Extract the (x, y) coordinate from the center of the cell holding the provided text.  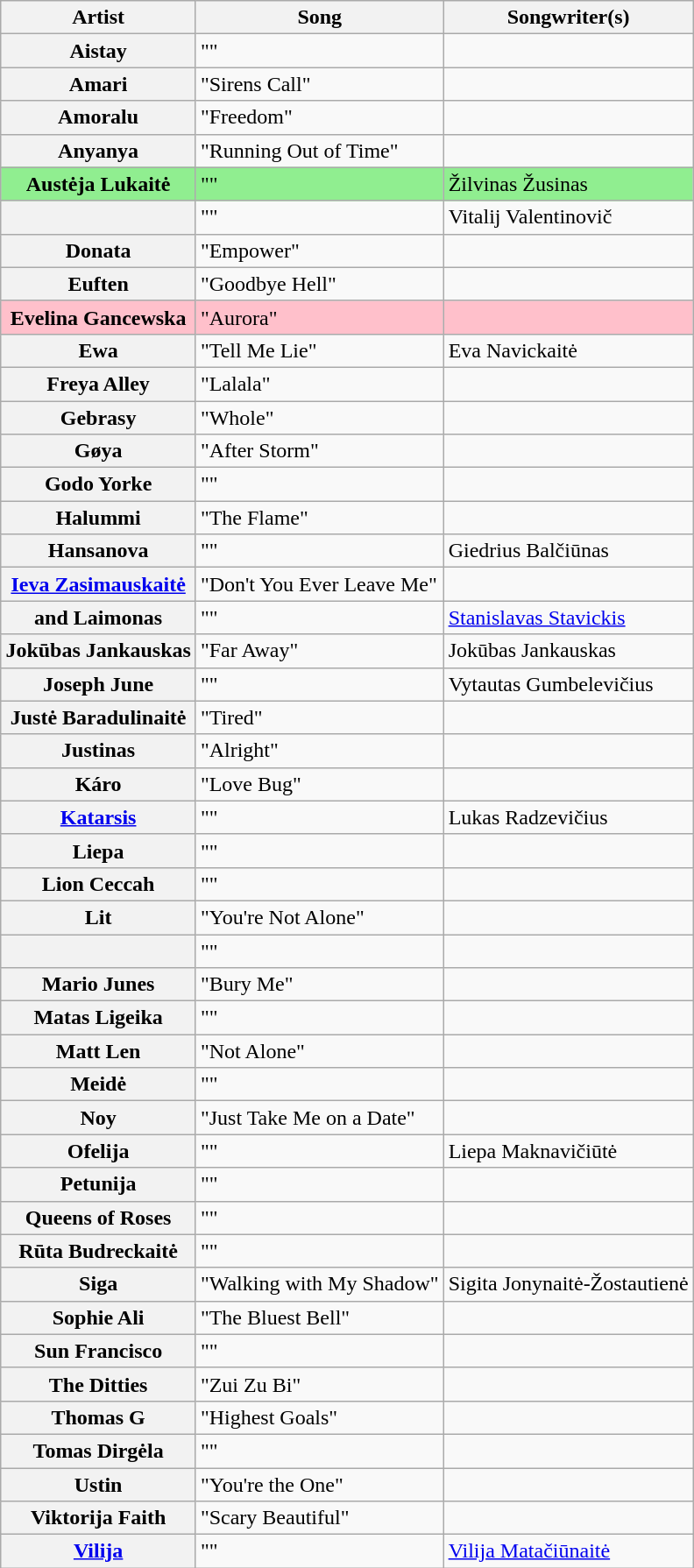
Donata (98, 251)
Ieva Zasimauskaitė (98, 584)
Noy (98, 1118)
"Goodbye Hell" (319, 284)
Austėja Lukaitė (98, 184)
Godo Yorke (98, 484)
Káro (98, 784)
Lit (98, 917)
"You're Not Alone" (319, 917)
Tomas Dirgėla (98, 1451)
"Tired" (319, 717)
Lion Ceccah (98, 884)
Euften (98, 284)
"The Bluest Bell" (319, 1317)
"You're the One" (319, 1485)
Amari (98, 84)
Lukas Radzevičius (568, 817)
Gebrasy (98, 418)
"Walking with My Shadow" (319, 1284)
Siga (98, 1284)
Ofelija (98, 1151)
Meidė (98, 1084)
Žilvinas Žusinas (568, 184)
Aistay (98, 51)
Songwriter(s) (568, 18)
Artist (98, 18)
"Just Take Me on a Date" (319, 1118)
"After Storm" (319, 451)
The Ditties (98, 1384)
Sophie Ali (98, 1317)
Sun Francisco (98, 1351)
Liepa Maknavičiūtė (568, 1151)
Vilija Matačiūnaitė (568, 1551)
Joseph June (98, 684)
Matt Len (98, 1051)
Vytautas Gumbelevičius (568, 684)
"Not Alone" (319, 1051)
Vilija (98, 1551)
"Freedom" (319, 117)
"Far Away" (319, 651)
Stanislavas Stavickis (568, 618)
"Don't You Ever Leave Me" (319, 584)
"Running Out of Time" (319, 151)
"Sirens Call" (319, 84)
Ewa (98, 350)
Sigita Jonynaitė-Žostautienė (568, 1284)
Anyanya (98, 151)
and Laimonas (98, 618)
Justė Baradulinaitė (98, 717)
"Bury Me" (319, 985)
Thomas G (98, 1417)
Freya Alley (98, 384)
Ustin (98, 1485)
Katarsis (98, 817)
Eva Navickaitė (568, 350)
"The Flame" (319, 518)
Vitalij Valentinovič (568, 217)
Mario Junes (98, 985)
"Love Bug" (319, 784)
Song (319, 18)
"Aurora" (319, 317)
Liepa (98, 851)
Rūta Budreckaitė (98, 1251)
"Empower" (319, 251)
Amoralu (98, 117)
"Zui Zu Bi" (319, 1384)
"Tell Me Lie" (319, 350)
Gøya (98, 451)
Justinas (98, 751)
"Highest Goals" (319, 1417)
"Alright" (319, 751)
Viktorija Faith (98, 1518)
Hansanova (98, 551)
Evelina Gancewska (98, 317)
Queens of Roses (98, 1218)
"Whole" (319, 418)
"Scary Beautiful" (319, 1518)
"Lalala" (319, 384)
Petunija (98, 1184)
Halummi (98, 518)
Giedrius Balčiūnas (568, 551)
Matas Ligeika (98, 1018)
